Return (x, y) of the center of cell containing provided text 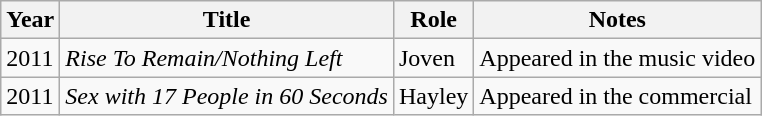
Year (30, 20)
Appeared in the commercial (618, 96)
Hayley (433, 96)
Role (433, 20)
Notes (618, 20)
Title (227, 20)
Joven (433, 58)
Appeared in the music video (618, 58)
Rise To Remain/Nothing Left (227, 58)
Sex with 17 People in 60 Seconds (227, 96)
